Identify which cell holds the provided text, then report its (x, y) central coordinate. 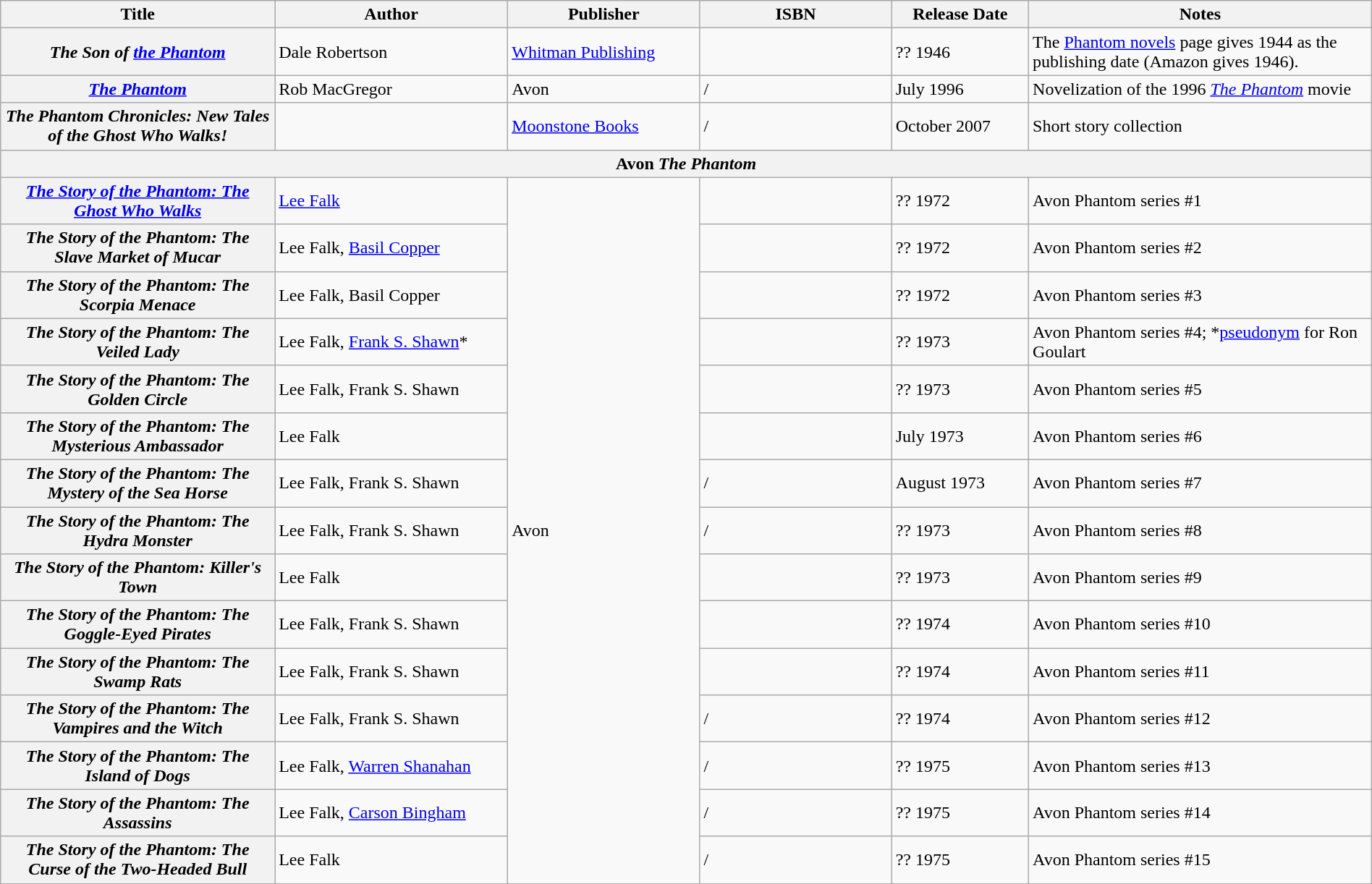
Lee Falk, Warren Shanahan (391, 765)
The Story of the Phantom: The Slave Market of Mucar (137, 247)
The Story of the Phantom: The Swamp Rats (137, 671)
The Phantom novels page gives 1944 as the publishing date (Amazon gives 1946). (1200, 52)
Avon Phantom series #8 (1200, 530)
Whitman Publishing (604, 52)
August 1973 (960, 483)
Avon Phantom series #3 (1200, 295)
Release Date (960, 14)
Title (137, 14)
Moonstone Books (604, 126)
The Story of the Phantom: The Scorpia Menace (137, 295)
July 1996 (960, 89)
The Story of the Phantom: Killer's Town (137, 577)
October 2007 (960, 126)
July 1973 (960, 435)
The Story of the Phantom: The Mysterious Ambassador (137, 435)
Rob MacGregor (391, 89)
Avon The Phantom (686, 163)
The Story of the Phantom: The Vampires and the Witch (137, 719)
Avon Phantom series #11 (1200, 671)
Lee Falk, Carson Bingham (391, 813)
Avon Phantom series #15 (1200, 859)
Avon Phantom series #10 (1200, 625)
Avon Phantom series #14 (1200, 813)
The Phantom Chronicles: New Tales of the Ghost Who Walks! (137, 126)
The Son of the Phantom (137, 52)
Dale Robertson (391, 52)
Avon Phantom series #6 (1200, 435)
Avon Phantom series #9 (1200, 577)
The Story of the Phantom: The Assassins (137, 813)
Avon Phantom series #13 (1200, 765)
The Story of the Phantom: The Island of Dogs (137, 765)
The Story of the Phantom: The Hydra Monster (137, 530)
The Story of the Phantom: The Golden Circle (137, 389)
The Story of the Phantom: The Ghost Who Walks (137, 201)
Novelization of the 1996 The Phantom movie (1200, 89)
?? 1946 (960, 52)
The Phantom (137, 89)
Avon Phantom series #7 (1200, 483)
Author (391, 14)
The Story of the Phantom: The Curse of the Two-Headed Bull (137, 859)
The Story of the Phantom: The Mystery of the Sea Horse (137, 483)
Avon Phantom series #1 (1200, 201)
Publisher (604, 14)
Notes (1200, 14)
Avon Phantom series #2 (1200, 247)
Avon Phantom series #4; *pseudonym for Ron Goulart (1200, 341)
Avon Phantom series #5 (1200, 389)
ISBN (796, 14)
Short story collection (1200, 126)
Lee Falk, Frank S. Shawn* (391, 341)
Avon Phantom series #12 (1200, 719)
The Story of the Phantom: The Goggle-Eyed Pirates (137, 625)
The Story of the Phantom: The Veiled Lady (137, 341)
